Provide the [X, Y] coordinate of the cell's center where the given text is located.  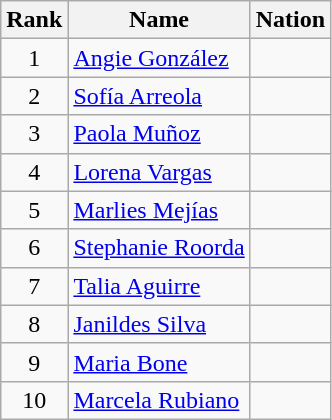
Marlies Mejías [159, 210]
3 [34, 134]
Sofía Arreola [159, 96]
Marcela Rubiano [159, 400]
Nation [290, 20]
4 [34, 172]
1 [34, 58]
Maria Bone [159, 362]
6 [34, 248]
Stephanie Roorda [159, 248]
Lorena Vargas [159, 172]
2 [34, 96]
Paola Muñoz [159, 134]
Angie González [159, 58]
Talia Aguirre [159, 286]
10 [34, 400]
9 [34, 362]
8 [34, 324]
Name [159, 20]
Rank [34, 20]
Janildes Silva [159, 324]
7 [34, 286]
5 [34, 210]
